From the cell containing the given text, extract its center point as [x, y] coordinate. 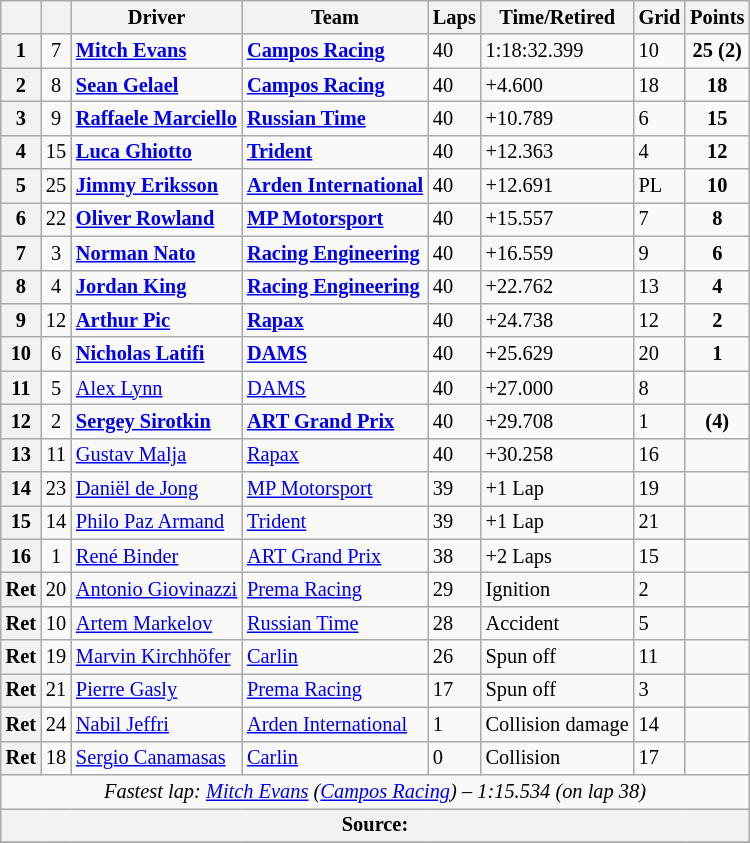
Collision [558, 758]
Jimmy Eriksson [156, 186]
Driver [156, 17]
Arthur Pic [156, 320]
+4.600 [558, 85]
Sean Gelael [156, 85]
Luca Ghiotto [156, 152]
+27.000 [558, 388]
Mitch Evans [156, 51]
0 [454, 758]
28 [454, 623]
+12.691 [558, 186]
Gustav Malja [156, 455]
Jordan King [156, 287]
Sergio Canamasas [156, 758]
+15.557 [558, 219]
Pierre Gasly [156, 690]
+12.363 [558, 152]
Artem Markelov [156, 623]
Accident [558, 623]
Laps [454, 17]
25 [56, 186]
Time/Retired [558, 17]
Team [335, 17]
29 [454, 589]
Points [717, 17]
PL [660, 186]
+16.559 [558, 253]
+24.738 [558, 320]
23 [56, 489]
1:18:32.399 [558, 51]
38 [454, 556]
Sergey Sirotkin [156, 421]
Marvin Kirchhöfer [156, 657]
+10.789 [558, 118]
25 (2) [717, 51]
+25.629 [558, 354]
(4) [717, 421]
Collision damage [558, 724]
Ignition [558, 589]
Grid [660, 17]
+29.708 [558, 421]
26 [454, 657]
+2 Laps [558, 556]
Fastest lap: Mitch Evans (Campos Racing) – 1:15.534 (on lap 38) [376, 791]
Source: [376, 825]
Norman Nato [156, 253]
Raffaele Marciello [156, 118]
Nabil Jeffri [156, 724]
Alex Lynn [156, 388]
Oliver Rowland [156, 219]
René Binder [156, 556]
Antonio Giovinazzi [156, 589]
+30.258 [558, 455]
+22.762 [558, 287]
22 [56, 219]
Philo Paz Armand [156, 522]
Nicholas Latifi [156, 354]
Daniël de Jong [156, 489]
24 [56, 724]
